Extract the (x, y) coordinate from the center of the cell holding the provided text.  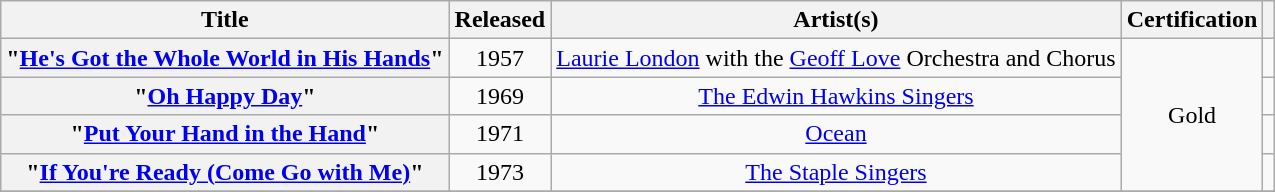
"If You're Ready (Come Go with Me)" (225, 172)
1957 (500, 58)
1971 (500, 134)
1969 (500, 96)
Gold (1192, 115)
"He's Got the Whole World in His Hands" (225, 58)
The Staple Singers (836, 172)
Laurie London with the Geoff Love Orchestra and Chorus (836, 58)
1973 (500, 172)
Released (500, 20)
Certification (1192, 20)
Ocean (836, 134)
"Oh Happy Day" (225, 96)
"Put Your Hand in the Hand" (225, 134)
Artist(s) (836, 20)
The Edwin Hawkins Singers (836, 96)
Title (225, 20)
